Detect which cell encompasses the target text, then output its (X, Y) center coordinate. 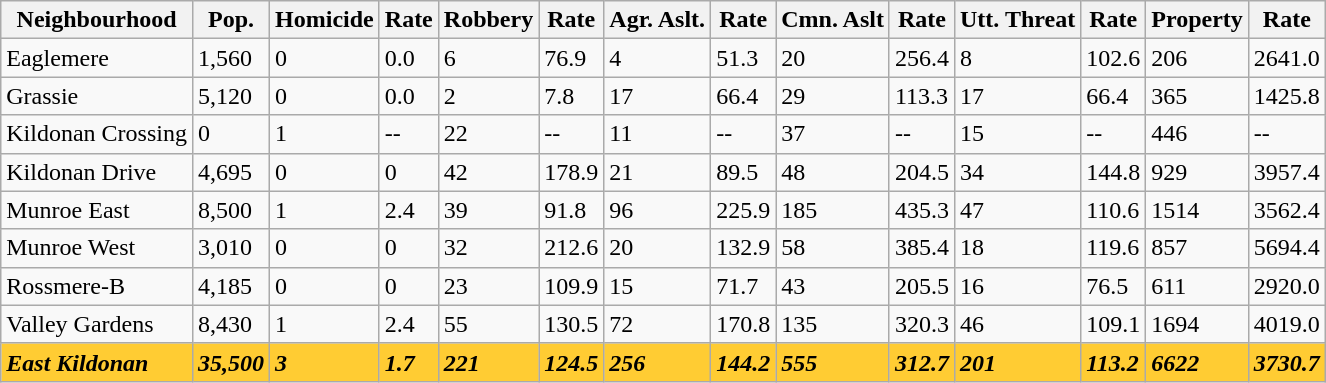
43 (833, 286)
135 (833, 324)
130.5 (572, 324)
Kildonan Crossing (97, 134)
76.5 (1114, 286)
446 (1198, 134)
144.8 (1114, 172)
206 (1198, 58)
Valley Gardens (97, 324)
89.5 (744, 172)
Kildonan Drive (97, 172)
4 (658, 58)
4,185 (230, 286)
8,430 (230, 324)
3957.4 (1286, 172)
3,010 (230, 248)
46 (1017, 324)
132.9 (744, 248)
1.7 (408, 362)
23 (488, 286)
6 (488, 58)
113.3 (922, 96)
35,500 (230, 362)
8 (1017, 58)
51.3 (744, 58)
Agr. Aslt. (658, 20)
185 (833, 210)
72 (658, 324)
6622 (1198, 362)
3730.7 (1286, 362)
857 (1198, 248)
204.5 (922, 172)
124.5 (572, 362)
Munroe East (97, 210)
144.2 (744, 362)
2920.0 (1286, 286)
4,695 (230, 172)
Neighbourhood (97, 20)
201 (1017, 362)
16 (1017, 286)
8,500 (230, 210)
212.6 (572, 248)
611 (1198, 286)
113.2 (1114, 362)
39 (488, 210)
1694 (1198, 324)
32 (488, 248)
37 (833, 134)
11 (658, 134)
109.9 (572, 286)
365 (1198, 96)
555 (833, 362)
205.5 (922, 286)
110.6 (1114, 210)
91.8 (572, 210)
Pop. (230, 20)
2641.0 (1286, 58)
178.9 (572, 172)
3562.4 (1286, 210)
96 (658, 210)
18 (1017, 248)
5694.4 (1286, 248)
48 (833, 172)
29 (833, 96)
55 (488, 324)
225.9 (744, 210)
109.1 (1114, 324)
42 (488, 172)
312.7 (922, 362)
Cmn. Aslt (833, 20)
East Kildonan (97, 362)
170.8 (744, 324)
435.3 (922, 210)
119.6 (1114, 248)
Homicide (325, 20)
2 (488, 96)
Robbery (488, 20)
Utt. Threat (1017, 20)
Eaglemere (97, 58)
102.6 (1114, 58)
21 (658, 172)
221 (488, 362)
1514 (1198, 210)
256.4 (922, 58)
7.8 (572, 96)
Rossmere-B (97, 286)
1425.8 (1286, 96)
76.9 (572, 58)
71.7 (744, 286)
4019.0 (1286, 324)
Property (1198, 20)
385.4 (922, 248)
34 (1017, 172)
47 (1017, 210)
5,120 (230, 96)
Grassie (97, 96)
58 (833, 248)
1,560 (230, 58)
256 (658, 362)
320.3 (922, 324)
3 (325, 362)
929 (1198, 172)
22 (488, 134)
Munroe West (97, 248)
